Return [X, Y] of the center of cell containing provided text 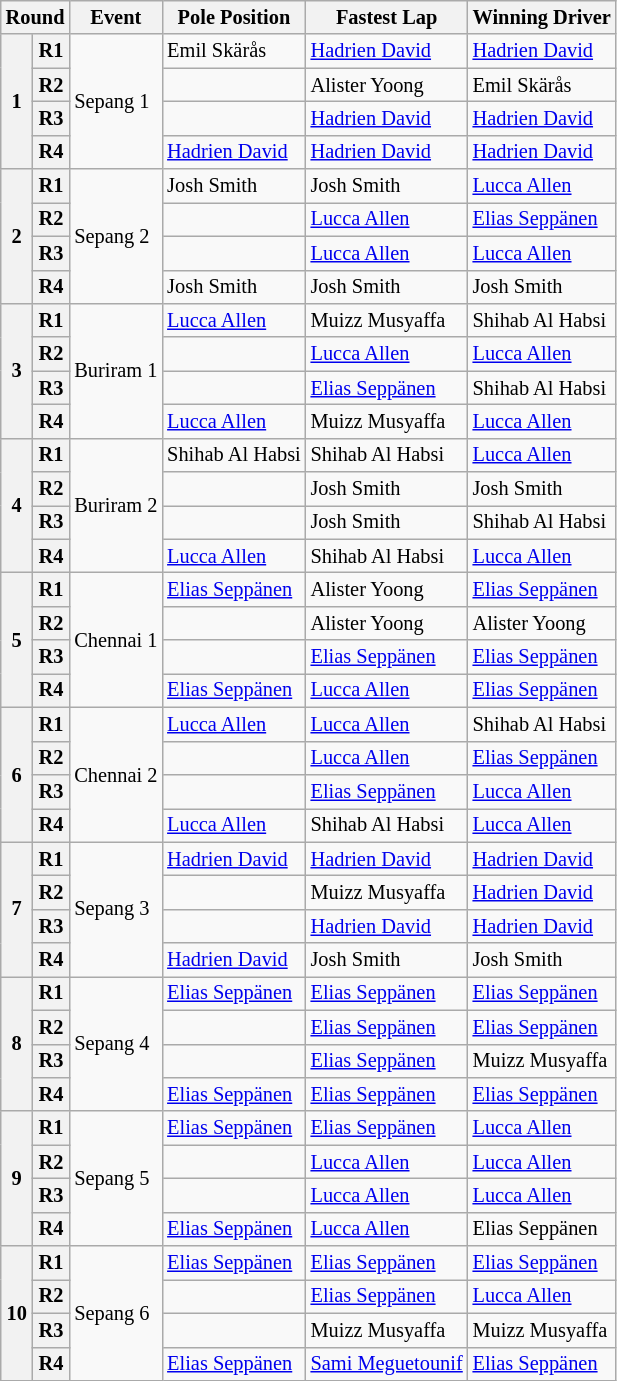
Sepang 5 [116, 1178]
Winning Driver [542, 17]
Sepang 3 [116, 910]
4 [17, 506]
Chennai 2 [116, 774]
3 [17, 370]
5 [17, 640]
1 [17, 102]
8 [17, 1044]
Sepang 1 [116, 102]
Buriram 1 [116, 370]
Pole Position [234, 17]
Event [116, 17]
2 [17, 236]
Sami Meguetounif [387, 1364]
6 [17, 774]
Sepang 4 [116, 1044]
Sepang 6 [116, 1314]
Sepang 2 [116, 236]
7 [17, 910]
Round [36, 17]
Buriram 2 [116, 506]
Fastest Lap [387, 17]
9 [17, 1178]
Chennai 1 [116, 640]
10 [17, 1314]
